Extract the (X, Y) coordinate from the center of the cell holding the provided text.  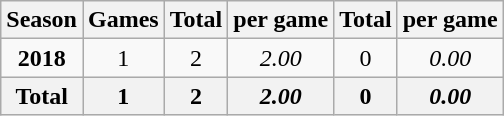
Games (123, 20)
Season (42, 20)
2018 (42, 58)
